Extract the (X, Y) coordinate from the center of the cell holding the provided text.  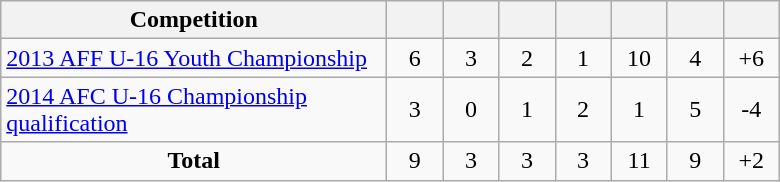
2013 AFF U-16 Youth Championship (194, 58)
6 (415, 58)
-4 (751, 110)
11 (639, 161)
10 (639, 58)
Competition (194, 20)
5 (695, 110)
Total (194, 161)
2014 AFC U-16 Championship qualification (194, 110)
+2 (751, 161)
4 (695, 58)
0 (471, 110)
+6 (751, 58)
